Search for the cell housing the specified text and yield its [X, Y] center coordinate. 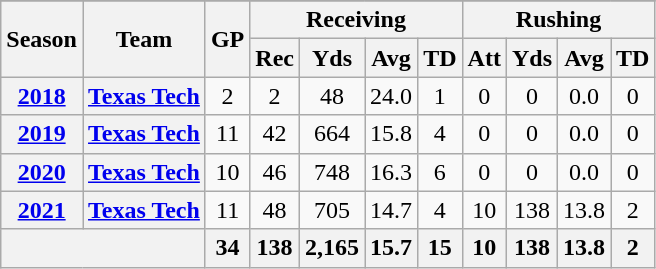
42 [275, 134]
Rushing [558, 20]
15 [440, 248]
GP [227, 39]
34 [227, 248]
Team [144, 39]
664 [332, 134]
15.7 [392, 248]
Season [42, 39]
Receiving [356, 20]
6 [440, 172]
15.8 [392, 134]
Rec [275, 58]
2019 [42, 134]
Att [484, 58]
24.0 [392, 96]
705 [332, 210]
2021 [42, 210]
46 [275, 172]
16.3 [392, 172]
2020 [42, 172]
1 [440, 96]
14.7 [392, 210]
2,165 [332, 248]
748 [332, 172]
2018 [42, 96]
